Pinpoint the cell where the given text exists, returning its [x, y] midpoint coordinate. 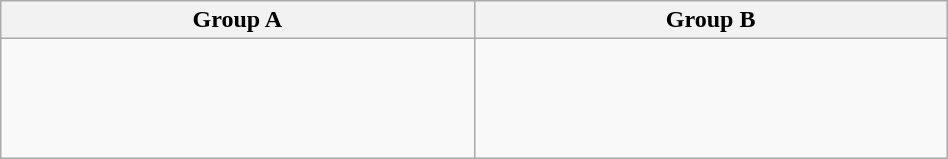
Group A [238, 20]
Group B [710, 20]
